For the text-containing cell, return its midpoint in (X, Y) coordinate format. 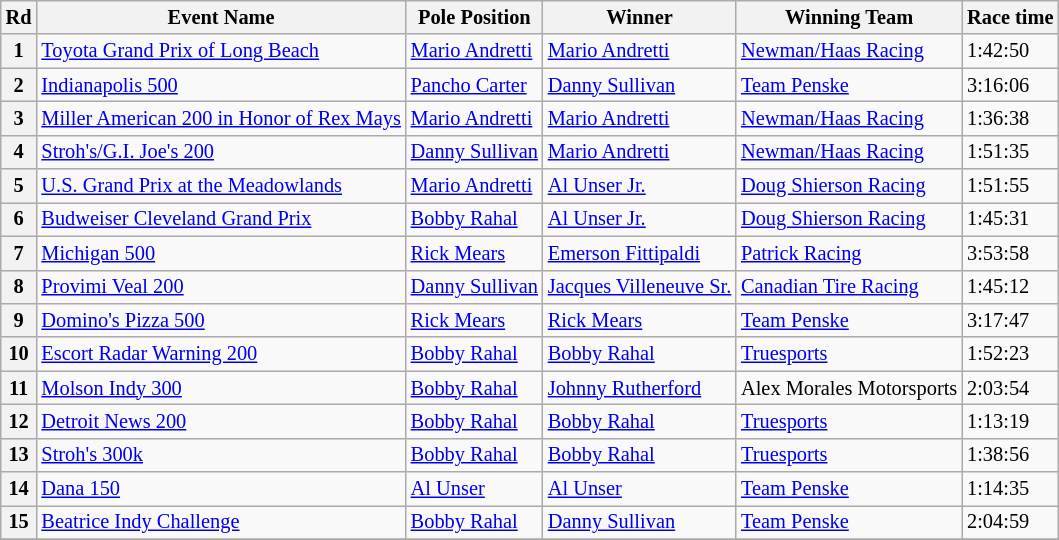
3:16:06 (1010, 85)
Toyota Grand Prix of Long Beach (220, 51)
3 (19, 118)
1:45:31 (1010, 219)
1:52:23 (1010, 354)
Michigan 500 (220, 253)
1:36:38 (1010, 118)
15 (19, 522)
Detroit News 200 (220, 421)
2 (19, 85)
12 (19, 421)
Miller American 200 in Honor of Rex Mays (220, 118)
Molson Indy 300 (220, 388)
Winner (640, 17)
Emerson Fittipaldi (640, 253)
Alex Morales Motorsports (849, 388)
7 (19, 253)
2:04:59 (1010, 522)
3:53:58 (1010, 253)
Patrick Racing (849, 253)
Event Name (220, 17)
Canadian Tire Racing (849, 287)
9 (19, 320)
6 (19, 219)
1:51:35 (1010, 152)
Budweiser Cleveland Grand Prix (220, 219)
1:13:19 (1010, 421)
Stroh's 300k (220, 455)
4 (19, 152)
Pole Position (474, 17)
10 (19, 354)
Provimi Veal 200 (220, 287)
Domino's Pizza 500 (220, 320)
1:38:56 (1010, 455)
1 (19, 51)
8 (19, 287)
1:51:55 (1010, 186)
Winning Team (849, 17)
Beatrice Indy Challenge (220, 522)
11 (19, 388)
Escort Radar Warning 200 (220, 354)
Pancho Carter (474, 85)
Dana 150 (220, 489)
14 (19, 489)
1:14:35 (1010, 489)
Rd (19, 17)
13 (19, 455)
5 (19, 186)
1:45:12 (1010, 287)
1:42:50 (1010, 51)
U.S. Grand Prix at the Meadowlands (220, 186)
Johnny Rutherford (640, 388)
Race time (1010, 17)
2:03:54 (1010, 388)
Indianapolis 500 (220, 85)
Jacques Villeneuve Sr. (640, 287)
Stroh's/G.I. Joe's 200 (220, 152)
3:17:47 (1010, 320)
